Detect which cell encompasses the target text, then output its (X, Y) center coordinate. 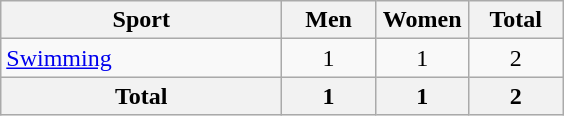
Men (329, 20)
Swimming (142, 58)
Sport (142, 20)
Women (422, 20)
